Capture the cell that displays the provided text and extract its (x, y) central coordinate. 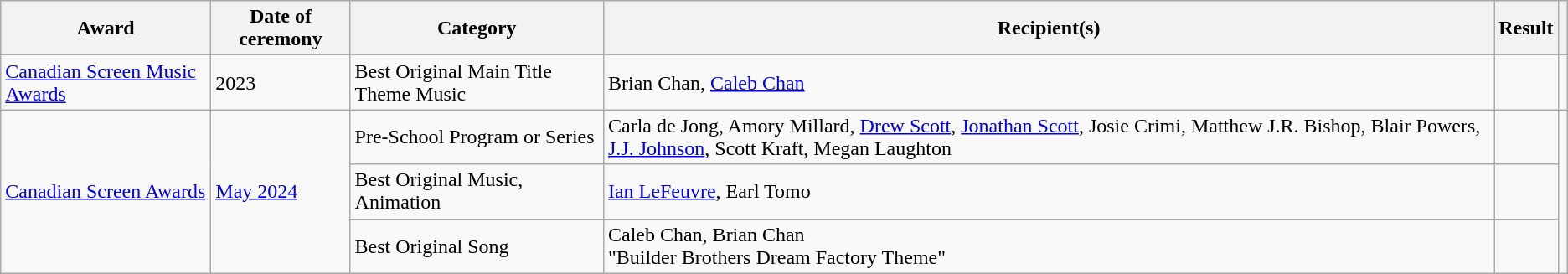
Best Original Music, Animation (477, 191)
Award (106, 28)
Carla de Jong, Amory Millard, Drew Scott, Jonathan Scott, Josie Crimi, Matthew J.R. Bishop, Blair Powers, J.J. Johnson, Scott Kraft, Megan Laughton (1049, 137)
Best Original Main Title Theme Music (477, 82)
Category (477, 28)
Date of ceremony (281, 28)
Recipient(s) (1049, 28)
Canadian Screen Music Awards (106, 82)
May 2024 (281, 191)
Brian Chan, Caleb Chan (1049, 82)
Best Original Song (477, 246)
Canadian Screen Awards (106, 191)
Caleb Chan, Brian Chan"Builder Brothers Dream Factory Theme" (1049, 246)
2023 (281, 82)
Pre-School Program or Series (477, 137)
Result (1526, 28)
Ian LeFeuvre, Earl Tomo (1049, 191)
